Locate the cell with the specified text and output its [X, Y] center coordinate. 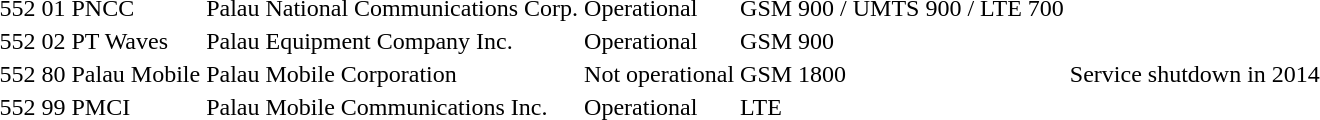
Palau Equipment Company Inc. [392, 41]
PT Waves [136, 41]
Operational [660, 41]
Not operational [660, 74]
GSM 1800 [902, 74]
Palau Mobile [136, 74]
GSM 900 [902, 41]
02 [54, 41]
Palau Mobile Corporation [392, 74]
80 [54, 74]
